Detect which cell encompasses the target text, then output its (x, y) center coordinate. 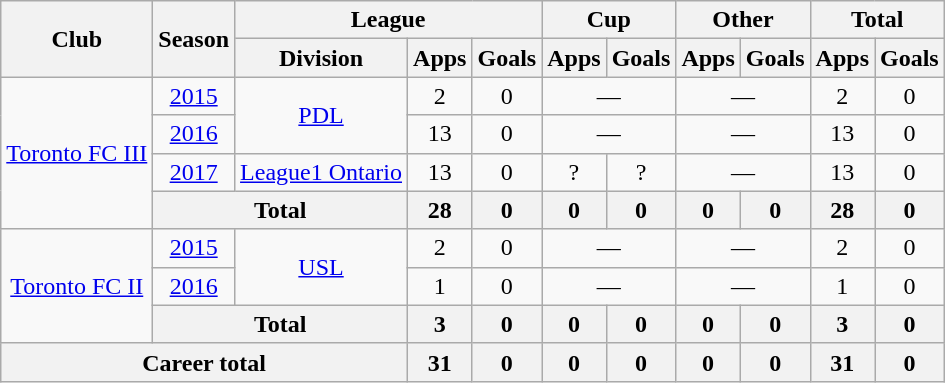
League (388, 20)
Career total (204, 362)
Toronto FC II (77, 286)
League1 Ontario (322, 172)
USL (322, 267)
Division (322, 58)
PDL (322, 115)
Other (743, 20)
Club (77, 39)
Cup (609, 20)
Season (194, 39)
2017 (194, 172)
Toronto FC III (77, 153)
